Pinpoint the cell where the given text exists, returning its [X, Y] midpoint coordinate. 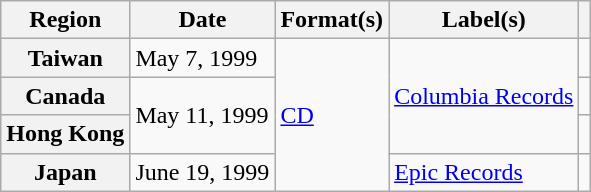
June 19, 1999 [202, 172]
Columbia Records [484, 96]
Taiwan [66, 58]
Canada [66, 96]
Hong Kong [66, 134]
Date [202, 20]
May 7, 1999 [202, 58]
CD [332, 115]
Region [66, 20]
Format(s) [332, 20]
Label(s) [484, 20]
Epic Records [484, 172]
Japan [66, 172]
May 11, 1999 [202, 115]
